Detect which cell encompasses the target text, then output its [X, Y] center coordinate. 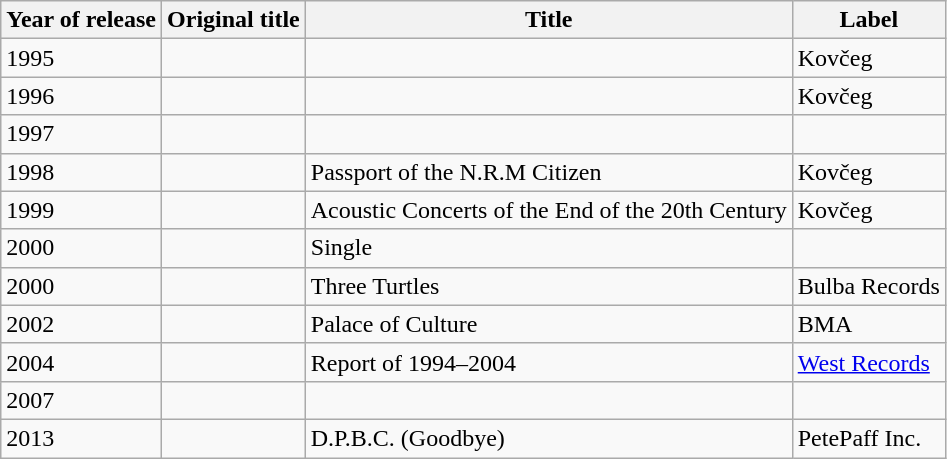
1998 [82, 172]
D.P.B.C. (Goodbye) [548, 438]
1995 [82, 58]
Bulba Records [868, 286]
Label [868, 20]
BMA [868, 324]
1997 [82, 134]
Title [548, 20]
2004 [82, 362]
2002 [82, 324]
Report of 1994–2004 [548, 362]
1996 [82, 96]
Passport of the N.R.M Citizen [548, 172]
Three Turtles [548, 286]
Single [548, 248]
Original title [234, 20]
Palace of Culture [548, 324]
Acoustic Concerts of the End of the 20th Century [548, 210]
PetePaff Inc. [868, 438]
1999 [82, 210]
2007 [82, 400]
West Records [868, 362]
Year of release [82, 20]
2013 [82, 438]
